Return (x, y) of the center of cell containing provided text 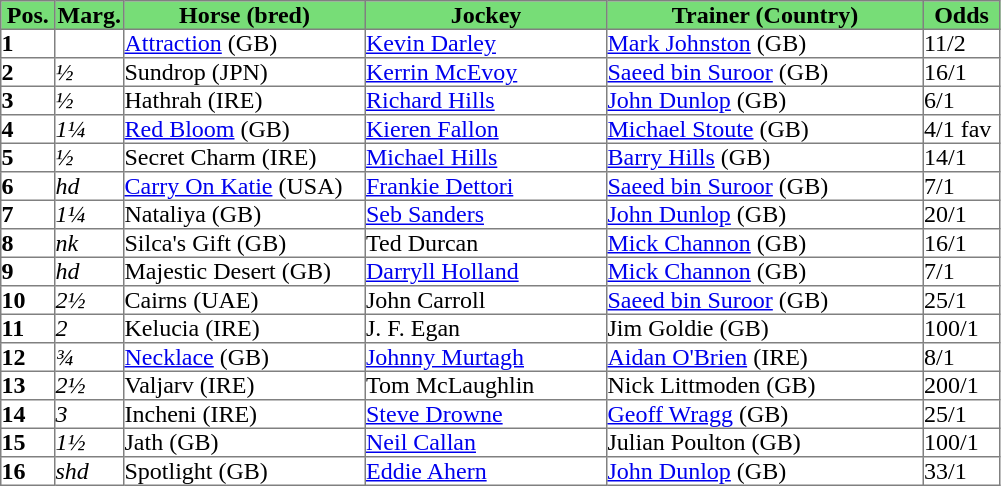
11/2 (961, 43)
33/1 (961, 471)
13 (28, 385)
Valjarv (IRE) (245, 385)
Cairns (UAE) (245, 300)
6/1 (961, 100)
1½ (90, 442)
20/1 (961, 214)
Geoff Wragg (GB) (765, 414)
4 (28, 129)
200/1 (961, 385)
Kevin Darley (486, 43)
Carry On Katie (USA) (245, 186)
Spotlight (GB) (245, 471)
Pos. (28, 15)
15 (28, 442)
Odds (961, 15)
John Carroll (486, 300)
8/1 (961, 357)
16 (28, 471)
Barry Hills (GB) (765, 157)
Incheni (IRE) (245, 414)
10 (28, 300)
Eddie Ahern (486, 471)
Horse (bred) (245, 15)
6 (28, 186)
Nataliya (GB) (245, 214)
Trainer (Country) (765, 15)
Red Bloom (GB) (245, 129)
Necklace (GB) (245, 357)
Michael Hills (486, 157)
1 (28, 43)
Nick Littmoden (GB) (765, 385)
nk (90, 243)
J. F. Egan (486, 328)
Frankie Dettori (486, 186)
Jath (GB) (245, 442)
¾ (90, 357)
5 (28, 157)
Seb Sanders (486, 214)
Kelucia (IRE) (245, 328)
Kerrin McEvoy (486, 72)
Secret Charm (IRE) (245, 157)
14/1 (961, 157)
Michael Stoute (GB) (765, 129)
Darryll Holland (486, 271)
7 (28, 214)
Julian Poulton (GB) (765, 442)
Jim Goldie (GB) (765, 328)
14 (28, 414)
8 (28, 243)
Sundrop (JPN) (245, 72)
Attraction (GB) (245, 43)
11 (28, 328)
Majestic Desert (GB) (245, 271)
Hathrah (IRE) (245, 100)
Silca's Gift (GB) (245, 243)
4/1 fav (961, 129)
shd (90, 471)
9 (28, 271)
Steve Drowne (486, 414)
Johnny Murtagh (486, 357)
Kieren Fallon (486, 129)
Tom McLaughlin (486, 385)
Neil Callan (486, 442)
Marg. (90, 15)
Aidan O'Brien (IRE) (765, 357)
Richard Hills (486, 100)
Ted Durcan (486, 243)
12 (28, 357)
Jockey (486, 15)
Mark Johnston (GB) (765, 43)
